Return (X, Y) of the center of cell containing provided text 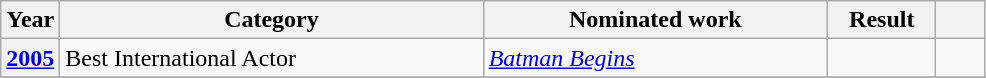
2005 (30, 58)
Year (30, 20)
Batman Begins (656, 58)
Best International Actor (272, 58)
Result (882, 20)
Category (272, 20)
Nominated work (656, 20)
